Find where the given text appears and provide that cell's center as [x, y] coordinate. 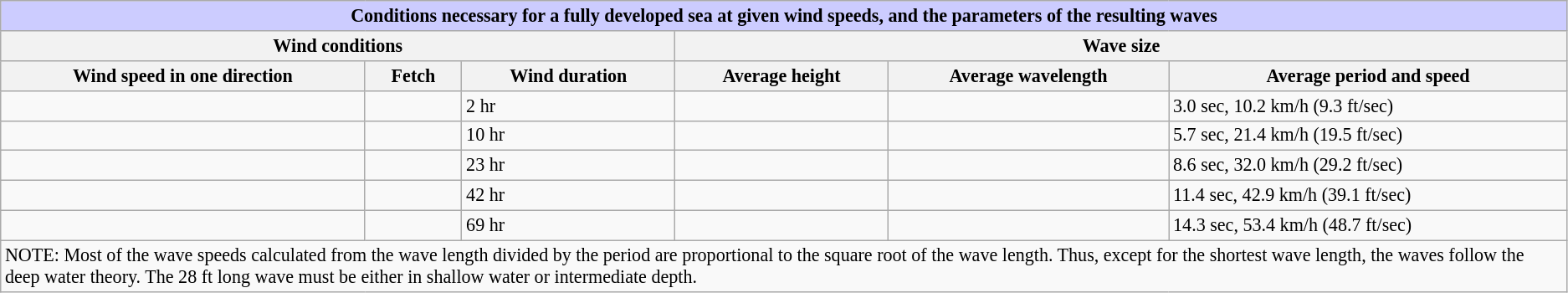
3.0 sec, 10.2 km/h (9.3 ft/sec) [1368, 105]
14.3 sec, 53.4 km/h (48.7 ft/sec) [1368, 225]
Average wavelength [1028, 75]
Wave size [1121, 45]
5.7 sec, 21.4 km/h (19.5 ft/sec) [1368, 136]
11.4 sec, 42.9 km/h (39.1 ft/sec) [1368, 195]
Average period and speed [1368, 75]
Wind conditions [338, 45]
10 hr [569, 136]
Fetch [413, 75]
Wind duration [569, 75]
Average height [781, 75]
42 hr [569, 195]
23 hr [569, 166]
Wind speed in one direction [182, 75]
69 hr [569, 225]
Conditions necessary for a fully developed sea at given wind speeds, and the parameters of the resulting waves [784, 15]
8.6 sec, 32.0 km/h (29.2 ft/sec) [1368, 166]
2 hr [569, 105]
